Find where the given text appears and provide that cell's center as (x, y) coordinate. 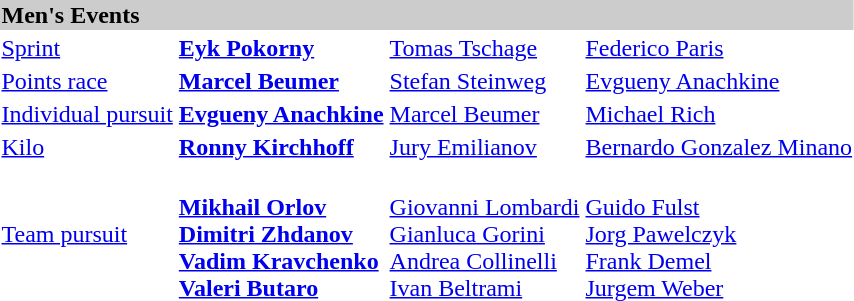
Points race (87, 81)
Bernardo Gonzalez Minano (719, 147)
Jury Emilianov (484, 147)
Kilo (87, 147)
Sprint (87, 48)
Men's Events (427, 15)
Individual pursuit (87, 114)
Michael Rich (719, 114)
Stefan Steinweg (484, 81)
Tomas Tschage (484, 48)
Federico Paris (719, 48)
Eyk Pokorny (281, 48)
Ronny Kirchhoff (281, 147)
